Output the (X, Y) coordinate of the center of the cell containing the given text.  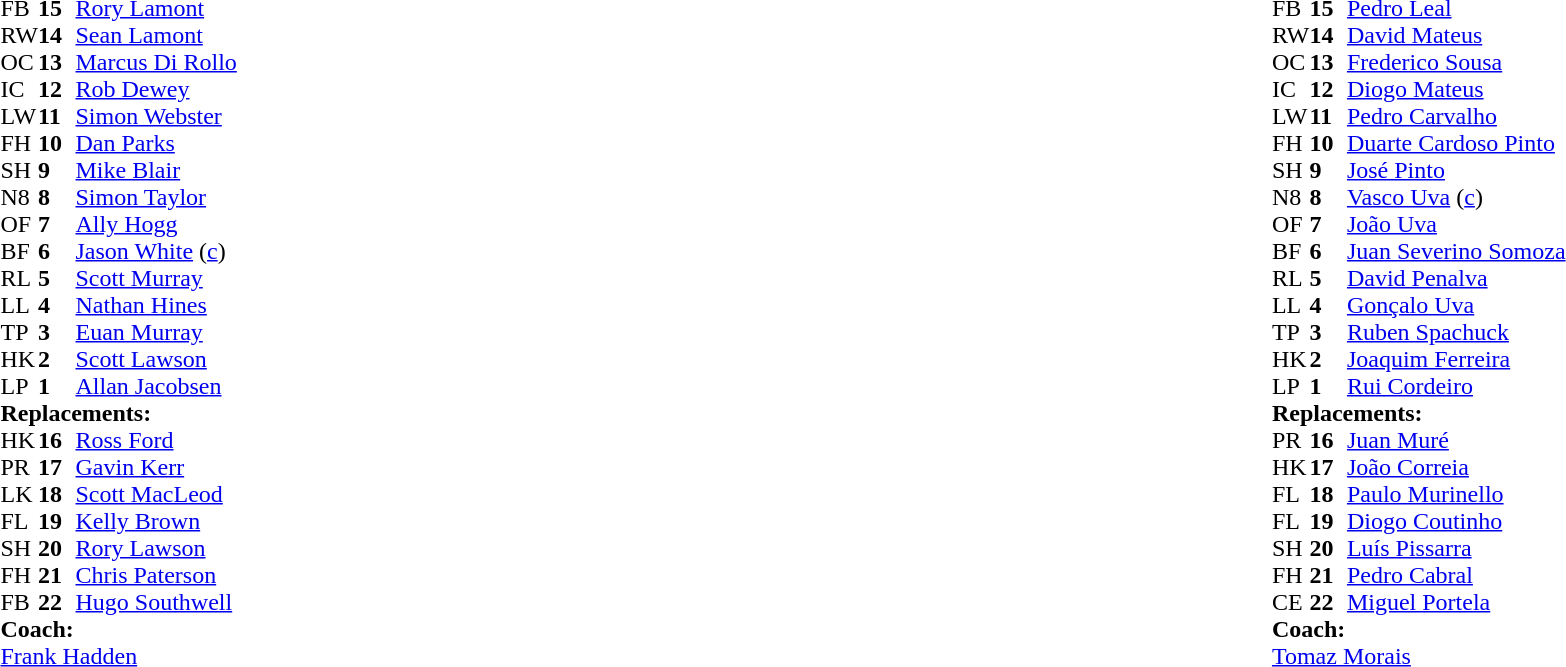
Scott Murray (156, 278)
Diogo Mateus (1456, 90)
Diogo Coutinho (1456, 522)
Ross Ford (156, 440)
Vasco Uva (c) (1456, 198)
Paulo Murinello (1456, 494)
Ally Hogg (156, 224)
LK (19, 494)
Nathan Hines (156, 306)
Miguel Portela (1456, 602)
Dan Parks (156, 144)
Rob Dewey (156, 90)
Chris Paterson (156, 576)
João Uva (1456, 224)
Rory Lawson (156, 548)
Ruben Spachuck (1456, 332)
Kelly Brown (156, 522)
Jason White (c) (156, 252)
Simon Taylor (156, 198)
Luís Pissarra (1456, 548)
CE (1291, 602)
Juan Muré (1456, 440)
David Penalva (1456, 278)
Pedro Carvalho (1456, 116)
Hugo Southwell (156, 602)
Mike Blair (156, 170)
Scott MacLeod (156, 494)
Gonçalo Uva (1456, 306)
Simon Webster (156, 116)
João Correia (1456, 468)
Pedro Cabral (1456, 576)
Joaquim Ferreira (1456, 360)
Duarte Cardoso Pinto (1456, 144)
Marcus Di Rollo (156, 62)
David Mateus (1456, 36)
Euan Murray (156, 332)
Scott Lawson (156, 360)
Rui Cordeiro (1456, 386)
José Pinto (1456, 170)
FB (19, 602)
Juan Severino Somoza (1456, 252)
Sean Lamont (156, 36)
Frederico Sousa (1456, 62)
Allan Jacobsen (156, 386)
Gavin Kerr (156, 468)
